Pinpoint the cell where the given text exists, returning its [X, Y] midpoint coordinate. 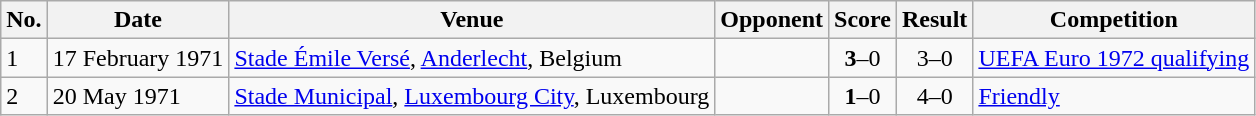
UEFA Euro 1972 qualifying [1114, 58]
4–0 [934, 96]
Competition [1114, 20]
Stade Municipal, Luxembourg City, Luxembourg [472, 96]
1 [24, 58]
Stade Émile Versé, Anderlecht, Belgium [472, 58]
Opponent [772, 20]
1–0 [863, 96]
Result [934, 20]
2 [24, 96]
Venue [472, 20]
17 February 1971 [138, 58]
Date [138, 20]
Friendly [1114, 96]
20 May 1971 [138, 96]
No. [24, 20]
Score [863, 20]
